Identify which cell holds the provided text, then report its (X, Y) central coordinate. 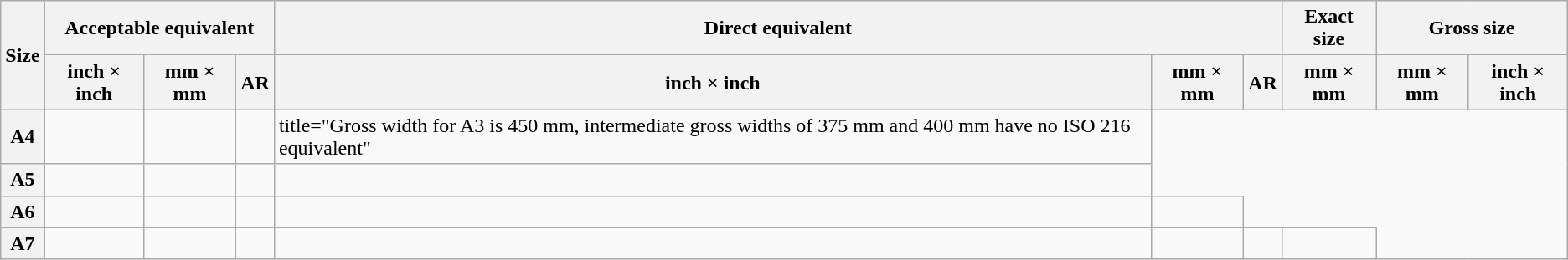
Exact size (1328, 28)
A7 (23, 243)
A6 (23, 212)
Direct equivalent (777, 28)
title="Gross width for A3 is 450 mm, intermediate gross widths of 375 mm and 400 mm have no ISO 216 equivalent" (712, 137)
A5 (23, 180)
Gross size (1473, 28)
A4 (23, 137)
Size (23, 55)
Acceptable equivalent (159, 28)
